Find where the given text appears and provide that cell's center as (X, Y) coordinate. 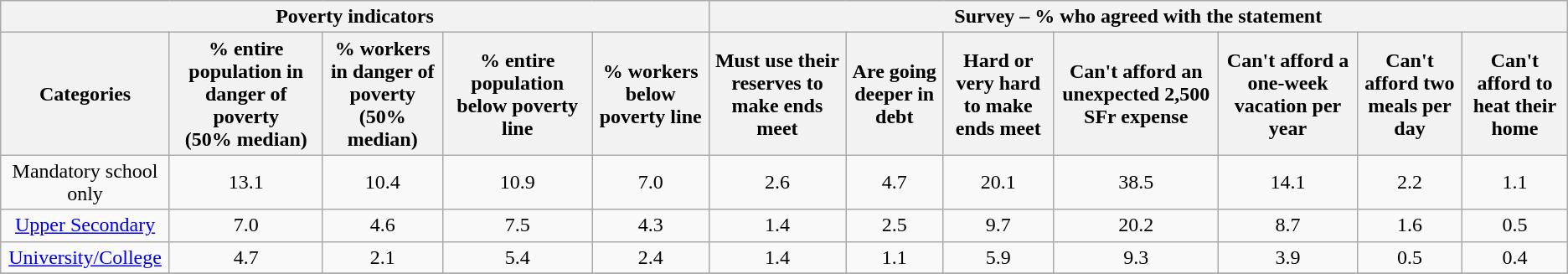
20.1 (998, 183)
38.5 (1136, 183)
2.4 (650, 257)
10.4 (382, 183)
Upper Secondary (85, 225)
University/College (85, 257)
Mandatory school only (85, 183)
9.3 (1136, 257)
Hard or very hard to make ends meet (998, 94)
14.1 (1288, 183)
Can't afford two meals per day (1409, 94)
% entire population below poverty line (518, 94)
13.1 (246, 183)
1.6 (1409, 225)
Must use their reserves to make ends meet (777, 94)
3.9 (1288, 257)
7.5 (518, 225)
9.7 (998, 225)
2.1 (382, 257)
Categories (85, 94)
4.6 (382, 225)
Can't afford a one-week vacation per year (1288, 94)
Are going deeper in debt (895, 94)
Can't afford an unexpected 2,500 SFr expense (1136, 94)
10.9 (518, 183)
2.2 (1409, 183)
% entire population in danger of poverty(50% median) (246, 94)
Survey – % who agreed with the statement (1137, 17)
Can't afford to heat their home (1515, 94)
5.9 (998, 257)
0.4 (1515, 257)
20.2 (1136, 225)
5.4 (518, 257)
2.6 (777, 183)
8.7 (1288, 225)
4.3 (650, 225)
Poverty indicators (355, 17)
% workers below poverty line (650, 94)
2.5 (895, 225)
% workers in danger of poverty(50% median) (382, 94)
